Detect which cell encompasses the target text, then output its [x, y] center coordinate. 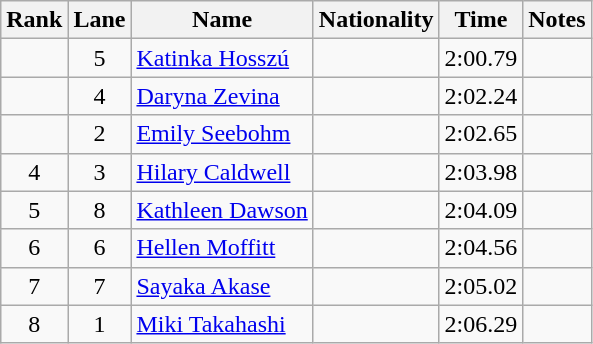
2:02.65 [481, 134]
2:06.29 [481, 324]
Sayaka Akase [222, 286]
2:03.98 [481, 172]
Hilary Caldwell [222, 172]
Rank [34, 20]
Miki Takahashi [222, 324]
2:00.79 [481, 58]
2:04.09 [481, 210]
Kathleen Dawson [222, 210]
Name [222, 20]
1 [100, 324]
Notes [557, 20]
Lane [100, 20]
2:05.02 [481, 286]
Katinka Hosszú [222, 58]
Time [481, 20]
2 [100, 134]
Daryna Zevina [222, 96]
Emily Seebohm [222, 134]
3 [100, 172]
Nationality [376, 20]
Hellen Moffitt [222, 248]
2:04.56 [481, 248]
2:02.24 [481, 96]
